Output the (X, Y) coordinate of the center of the cell containing the given text.  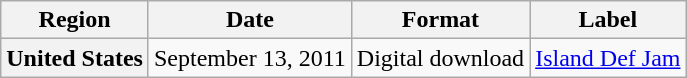
Digital download (440, 58)
Date (250, 20)
Island Def Jam (608, 58)
Region (75, 20)
September 13, 2011 (250, 58)
United States (75, 58)
Format (440, 20)
Label (608, 20)
